Return (X, Y) of the center of cell containing provided text 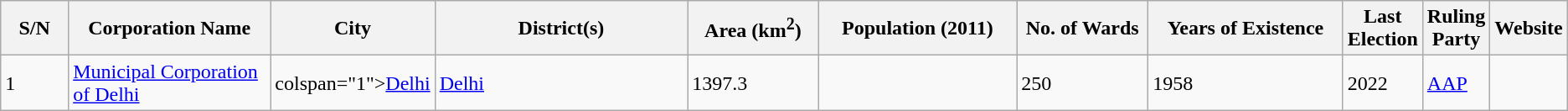
Area (km2) (753, 29)
250 (1082, 82)
No. of Wards (1082, 29)
Delhi (561, 82)
2022 (1382, 82)
S/N (35, 29)
AAP (1456, 82)
1958 (1246, 82)
Population (2011) (918, 29)
Years of Existence (1246, 29)
District(s) (561, 29)
1 (35, 82)
Municipal Corporation of Delhi (169, 82)
City (353, 29)
colspan="1">Delhi (353, 82)
Corporation Name (169, 29)
1397.3 (753, 82)
Website (1529, 29)
Ruling Party (1456, 29)
Last Election (1382, 29)
